Capture the cell that displays the provided text and extract its (X, Y) central coordinate. 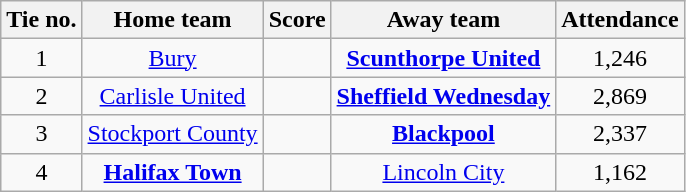
Score (297, 20)
Halifax Town (172, 172)
2 (42, 96)
1 (42, 58)
Sheffield Wednesday (444, 96)
Attendance (620, 20)
Stockport County (172, 134)
Blackpool (444, 134)
1,246 (620, 58)
2,869 (620, 96)
Tie no. (42, 20)
Carlisle United (172, 96)
Home team (172, 20)
1,162 (620, 172)
Lincoln City (444, 172)
Bury (172, 58)
Scunthorpe United (444, 58)
2,337 (620, 134)
4 (42, 172)
3 (42, 134)
Away team (444, 20)
